Capture the cell that displays the provided text and extract its [X, Y] central coordinate. 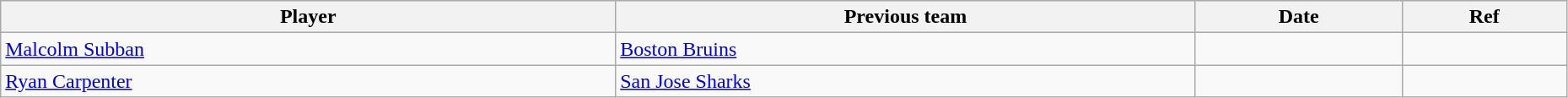
Player [309, 17]
Ryan Carpenter [309, 81]
Malcolm Subban [309, 49]
Previous team [906, 17]
Date [1299, 17]
San Jose Sharks [906, 81]
Ref [1484, 17]
Boston Bruins [906, 49]
